Identify which cell holds the provided text, then report its (x, y) central coordinate. 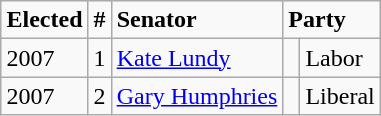
Liberal (340, 96)
Party (332, 20)
Elected (44, 20)
1 (100, 58)
Senator (197, 20)
Labor (340, 58)
# (100, 20)
Kate Lundy (197, 58)
2 (100, 96)
Gary Humphries (197, 96)
